Return the [X, Y] coordinate for the center point of the cell that contains the specified text.  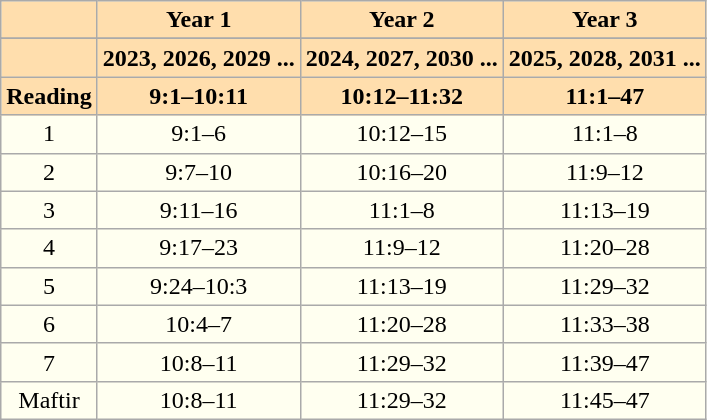
9:1–10:11 [198, 96]
9:11–16 [198, 210]
9:17–23 [198, 248]
Year 2 [402, 20]
10:12–15 [402, 134]
10:4–7 [198, 324]
10:12–11:32 [402, 96]
2024, 2027, 2030 ... [402, 58]
6 [49, 324]
2 [49, 172]
11:45–47 [604, 400]
1 [49, 134]
10:16–20 [402, 172]
2025, 2028, 2031 ... [604, 58]
Year 3 [604, 20]
11:39–47 [604, 362]
11:33–38 [604, 324]
7 [49, 362]
5 [49, 286]
Year 1 [198, 20]
9:24–10:3 [198, 286]
Reading [49, 96]
9:7–10 [198, 172]
9:1–6 [198, 134]
Maftir [49, 400]
4 [49, 248]
3 [49, 210]
2023, 2026, 2029 ... [198, 58]
11:1–47 [604, 96]
